Pinpoint the cell where the given text exists, returning its [X, Y] midpoint coordinate. 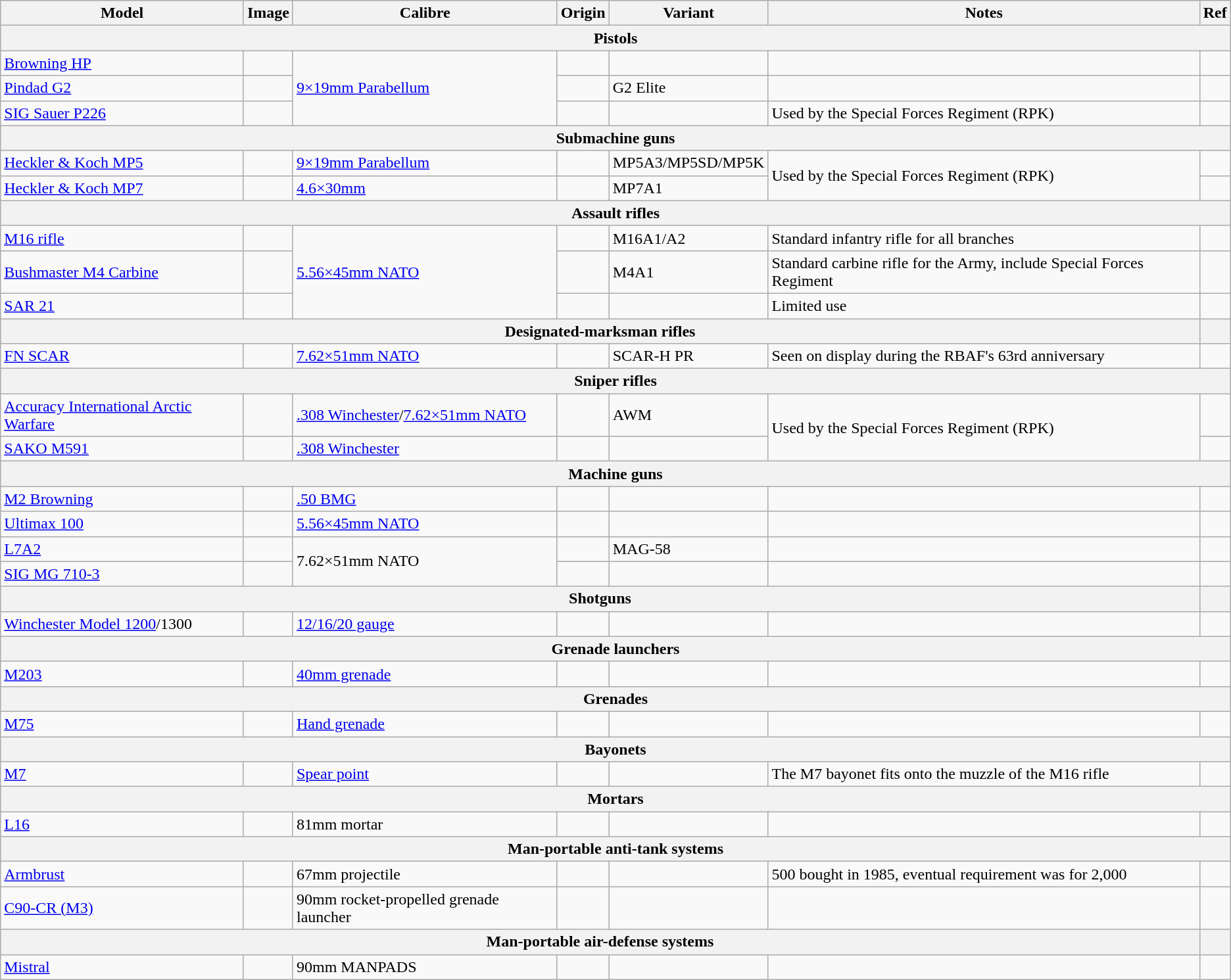
Standard infantry rifle for all branches [984, 238]
MAG-58 [688, 549]
Limited use [984, 306]
M16 rifle [122, 238]
Grenade launchers [615, 649]
Bayonets [615, 749]
Pistols [615, 38]
.308 Winchester/7.62×51mm NATO [425, 415]
81mm mortar [425, 824]
12/16/20 gauge [425, 624]
Designated-marksman rifles [600, 331]
Mortars [615, 799]
L7A2 [122, 549]
Assault rifles [615, 213]
Grenades [615, 699]
Mistral [122, 967]
Spear point [425, 774]
.50 BMG [425, 499]
Ref [1215, 13]
Hand grenade [425, 724]
M75 [122, 724]
Accuracy International Arctic Warfare [122, 415]
Shotguns [600, 599]
Model [122, 13]
Armbrust [122, 874]
SAKO M591 [122, 449]
M16A1/A2 [688, 238]
90mm MANPADS [425, 967]
Heckler & Koch MP5 [122, 163]
C90-CR (M3) [122, 908]
Sniper rifles [615, 381]
G2 Elite [688, 88]
Origin [583, 13]
Seen on display during the RBAF's 63rd anniversary [984, 356]
M7 [122, 774]
500 bought in 1985, eventual requirement was for 2,000 [984, 874]
AWM [688, 415]
SAR 21 [122, 306]
The M7 bayonet fits onto the muzzle of the M16 rifle [984, 774]
Machine guns [615, 474]
M203 [122, 674]
Pindad G2 [122, 88]
67mm projectile [425, 874]
FN SCAR [122, 356]
SIG MG 710-3 [122, 574]
Ultimax 100 [122, 524]
Man-portable anti-tank systems [615, 849]
MP7A1 [688, 188]
Man-portable air-defense systems [600, 942]
M4A1 [688, 272]
90mm rocket-propelled grenade launcher [425, 908]
Submachine guns [615, 138]
Image [268, 13]
Heckler & Koch MP7 [122, 188]
M2 Browning [122, 499]
L16 [122, 824]
SCAR-H PR [688, 356]
40mm grenade [425, 674]
MP5A3/MP5SD/MP5K [688, 163]
Winchester Model 1200/1300 [122, 624]
4.6×30mm [425, 188]
Notes [984, 13]
Bushmaster M4 Carbine [122, 272]
Standard carbine rifle for the Army, include Special Forces Regiment [984, 272]
Variant [688, 13]
Browning HP [122, 63]
.308 Winchester [425, 449]
Calibre [425, 13]
SIG Sauer P226 [122, 113]
